From the cell containing the given text, extract its center point as [X, Y] coordinate. 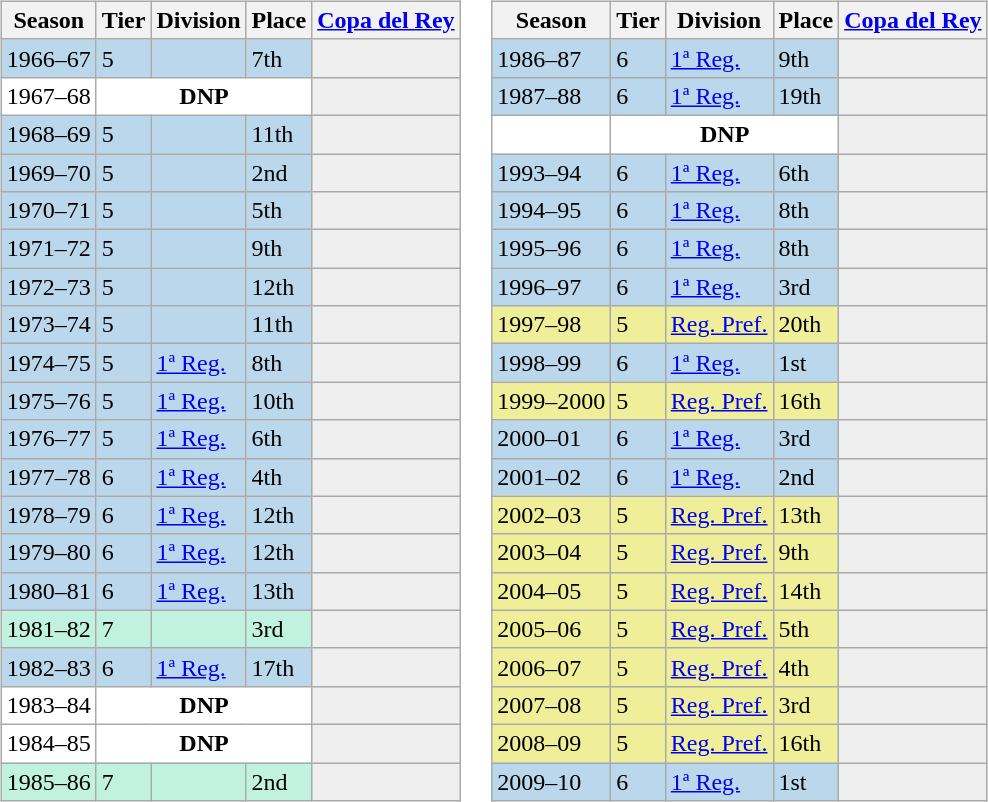
1995–96 [552, 249]
1985–86 [48, 781]
1980–81 [48, 591]
2008–09 [552, 743]
14th [806, 591]
1993–94 [552, 173]
1981–82 [48, 629]
2007–08 [552, 705]
1969–70 [48, 173]
1975–76 [48, 401]
2001–02 [552, 477]
1984–85 [48, 743]
1971–72 [48, 249]
1983–84 [48, 705]
10th [279, 401]
7th [279, 58]
19th [806, 96]
1974–75 [48, 363]
2004–05 [552, 591]
1973–74 [48, 325]
2002–03 [552, 515]
1987–88 [552, 96]
2009–10 [552, 781]
1977–78 [48, 477]
1966–67 [48, 58]
17th [279, 667]
1970–71 [48, 211]
2003–04 [552, 553]
1968–69 [48, 134]
1967–68 [48, 96]
1996–97 [552, 287]
1986–87 [552, 58]
2005–06 [552, 629]
1982–83 [48, 667]
1994–95 [552, 211]
2006–07 [552, 667]
1979–80 [48, 553]
1978–79 [48, 515]
1999–2000 [552, 401]
1976–77 [48, 439]
1998–99 [552, 363]
20th [806, 325]
1997–98 [552, 325]
1972–73 [48, 287]
2000–01 [552, 439]
